Return the (X, Y) coordinate for the center point of the cell that contains the specified text.  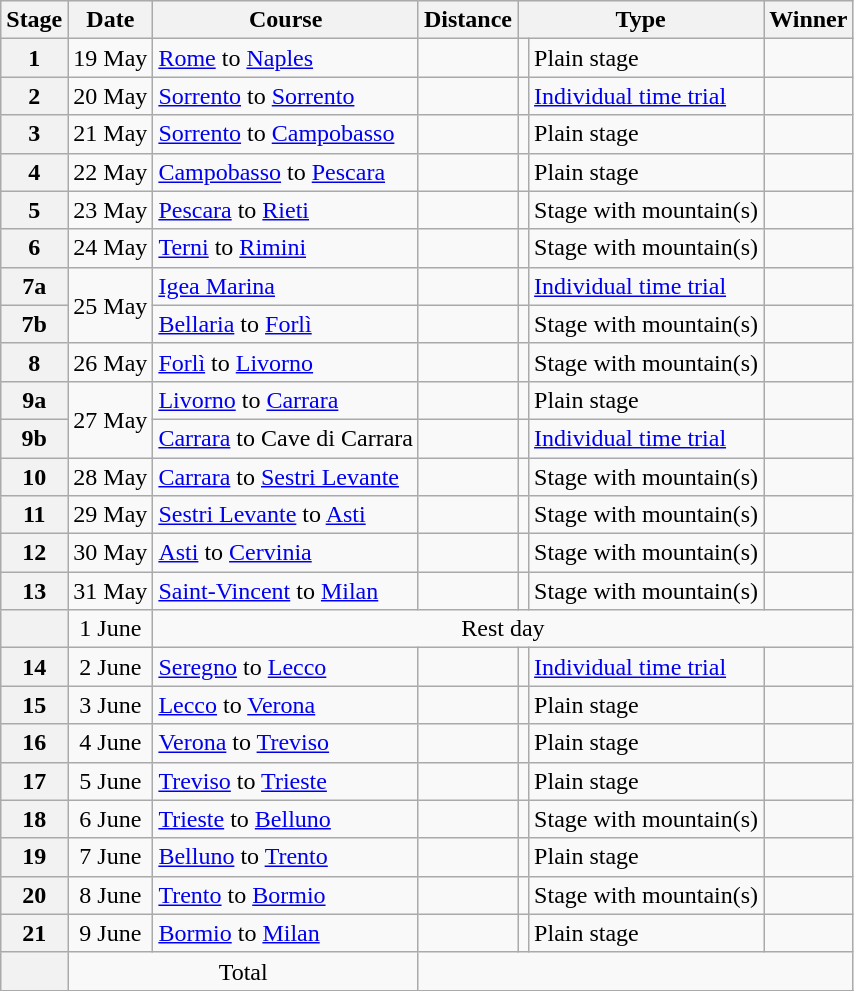
29 May (110, 515)
12 (34, 553)
Trieste to Belluno (286, 819)
26 May (110, 362)
Rome to Naples (286, 58)
Sorrento to Sorrento (286, 96)
21 (34, 933)
7 June (110, 857)
11 (34, 515)
1 June (110, 629)
27 May (110, 419)
Treviso to Trieste (286, 781)
Stage (34, 20)
25 May (110, 305)
9 June (110, 933)
Saint-Vincent to Milan (286, 591)
Lecco to Verona (286, 705)
6 (34, 248)
Asti to Cervinia (286, 553)
10 (34, 477)
3 (34, 134)
Sorrento to Campobasso (286, 134)
8 June (110, 895)
Campobasso to Pescara (286, 172)
5 June (110, 781)
9a (34, 400)
15 (34, 705)
Date (110, 20)
20 May (110, 96)
Belluno to Trento (286, 857)
Bormio to Milan (286, 933)
9b (34, 438)
Carrara to Sestri Levante (286, 477)
20 (34, 895)
Forlì to Livorno (286, 362)
Verona to Treviso (286, 743)
4 June (110, 743)
Winner (808, 20)
19 (34, 857)
7a (34, 286)
Type (641, 20)
18 (34, 819)
2 (34, 96)
Bellaria to Forlì (286, 324)
24 May (110, 248)
Pescara to Rieti (286, 210)
16 (34, 743)
17 (34, 781)
8 (34, 362)
Terni to Rimini (286, 248)
Sestri Levante to Asti (286, 515)
28 May (110, 477)
2 June (110, 667)
Seregno to Lecco (286, 667)
22 May (110, 172)
Total (244, 971)
13 (34, 591)
Distance (468, 20)
Igea Marina (286, 286)
4 (34, 172)
31 May (110, 591)
30 May (110, 553)
23 May (110, 210)
7b (34, 324)
Rest day (503, 629)
Trento to Bormio (286, 895)
Carrara to Cave di Carrara (286, 438)
21 May (110, 134)
Livorno to Carrara (286, 400)
14 (34, 667)
6 June (110, 819)
3 June (110, 705)
19 May (110, 58)
5 (34, 210)
1 (34, 58)
Course (286, 20)
